Return [X, Y] of the center of cell containing provided text 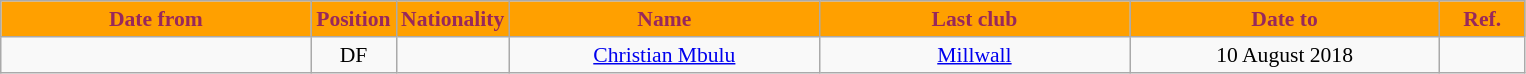
Last club [974, 19]
Millwall [974, 55]
Date from [156, 19]
Nationality [452, 19]
Date to [1285, 19]
Position [354, 19]
Ref. [1482, 19]
Name [664, 19]
10 August 2018 [1285, 55]
DF [354, 55]
Christian Mbulu [664, 55]
